Determine the (X, Y) coordinate at the center of the cell enclosing the given text.  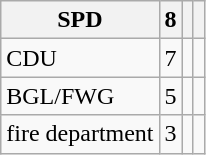
7 (170, 58)
CDU (80, 58)
8 (170, 20)
SPD (80, 20)
fire department (80, 134)
BGL/FWG (80, 96)
3 (170, 134)
5 (170, 96)
